Extract the (x, y) coordinate from the center of the cell holding the provided text.  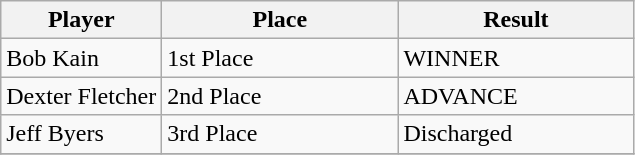
Dexter Fletcher (82, 96)
Discharged (516, 134)
2nd Place (280, 96)
3rd Place (280, 134)
Result (516, 20)
Bob Kain (82, 58)
ADVANCE (516, 96)
Place (280, 20)
Player (82, 20)
Jeff Byers (82, 134)
1st Place (280, 58)
WINNER (516, 58)
